Provide the (X, Y) coordinate of the cell's center where the given text is located.  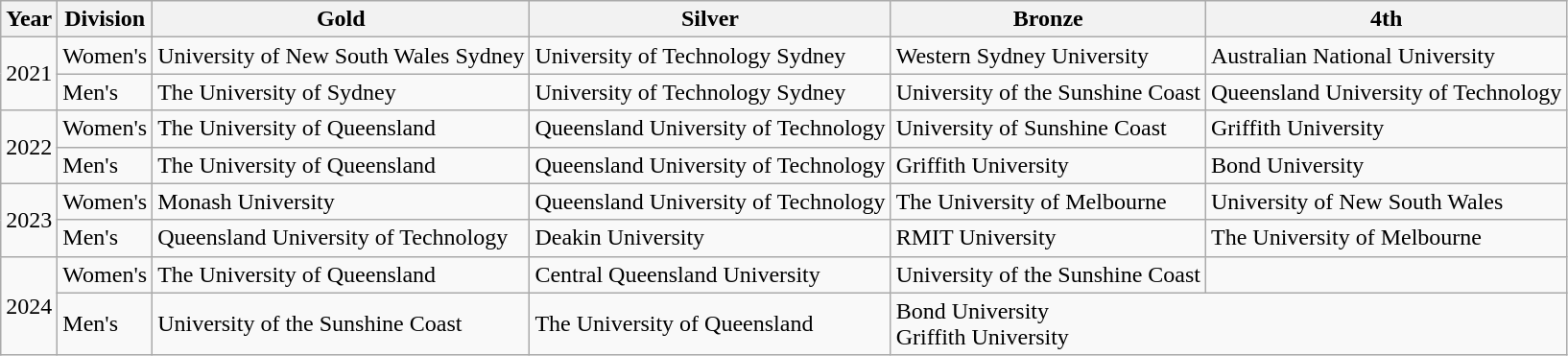
The University of Sydney (342, 92)
Gold (342, 19)
Central Queensland University (710, 274)
Year (29, 19)
Bronze (1048, 19)
University of New South Wales (1387, 202)
University of Sunshine Coast (1048, 129)
University of New South Wales Sydney (342, 56)
Deakin University (710, 238)
Silver (710, 19)
Bond UniversityGriffith University (1228, 324)
2022 (29, 147)
Division (106, 19)
Australian National University (1387, 56)
2023 (29, 220)
RMIT University (1048, 238)
Monash University (342, 202)
Bond University (1387, 165)
Western Sydney University (1048, 56)
2021 (29, 74)
4th (1387, 19)
2024 (29, 305)
